Extract the (X, Y) coordinate from the center of the cell holding the provided text.  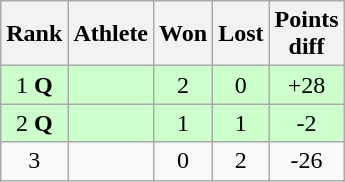
Pointsdiff (306, 34)
Lost (241, 34)
-2 (306, 123)
Won (184, 34)
+28 (306, 85)
1 Q (34, 85)
2 Q (34, 123)
3 (34, 161)
Athlete (111, 34)
Rank (34, 34)
-26 (306, 161)
